For the text-containing cell, return its midpoint in [x, y] coordinate format. 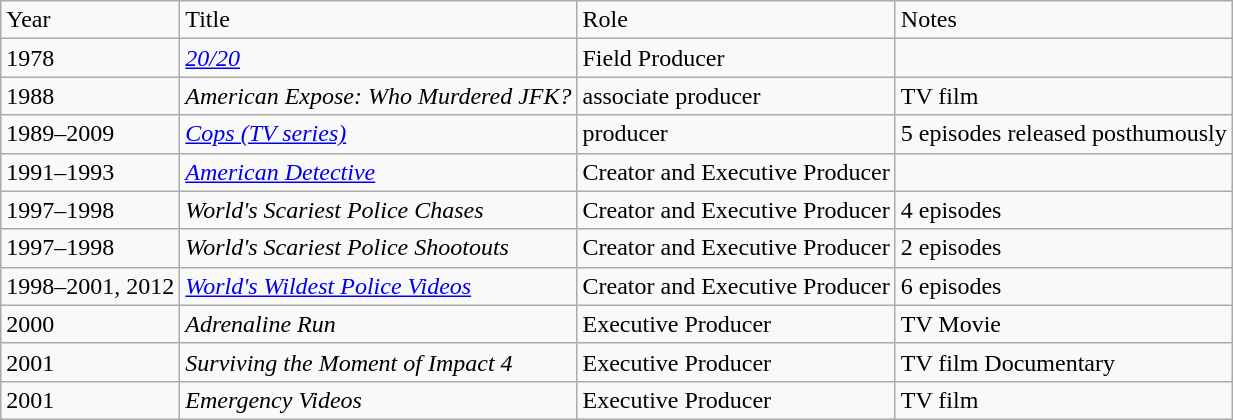
Notes [1064, 20]
20/20 [378, 58]
American Expose: Who Murdered JFK? [378, 96]
5 episodes released posthumously [1064, 134]
World's Scariest Police Chases [378, 210]
Year [90, 20]
1978 [90, 58]
1991–1993 [90, 172]
World's Wildest Police Videos [378, 286]
1989–2009 [90, 134]
Field Producer [736, 58]
Title [378, 20]
producer [736, 134]
TV Movie [1064, 324]
associate producer [736, 96]
Emergency Videos [378, 400]
Cops (TV series) [378, 134]
4 episodes [1064, 210]
Surviving the Moment of Impact 4 [378, 362]
2 episodes [1064, 248]
American Detective [378, 172]
TV film Documentary [1064, 362]
2000 [90, 324]
Role [736, 20]
Adrenaline Run [378, 324]
1988 [90, 96]
World's Scariest Police Shootouts [378, 248]
1998–2001, 2012 [90, 286]
6 episodes [1064, 286]
